Extract the (X, Y) coordinate from the center of the cell holding the provided text.  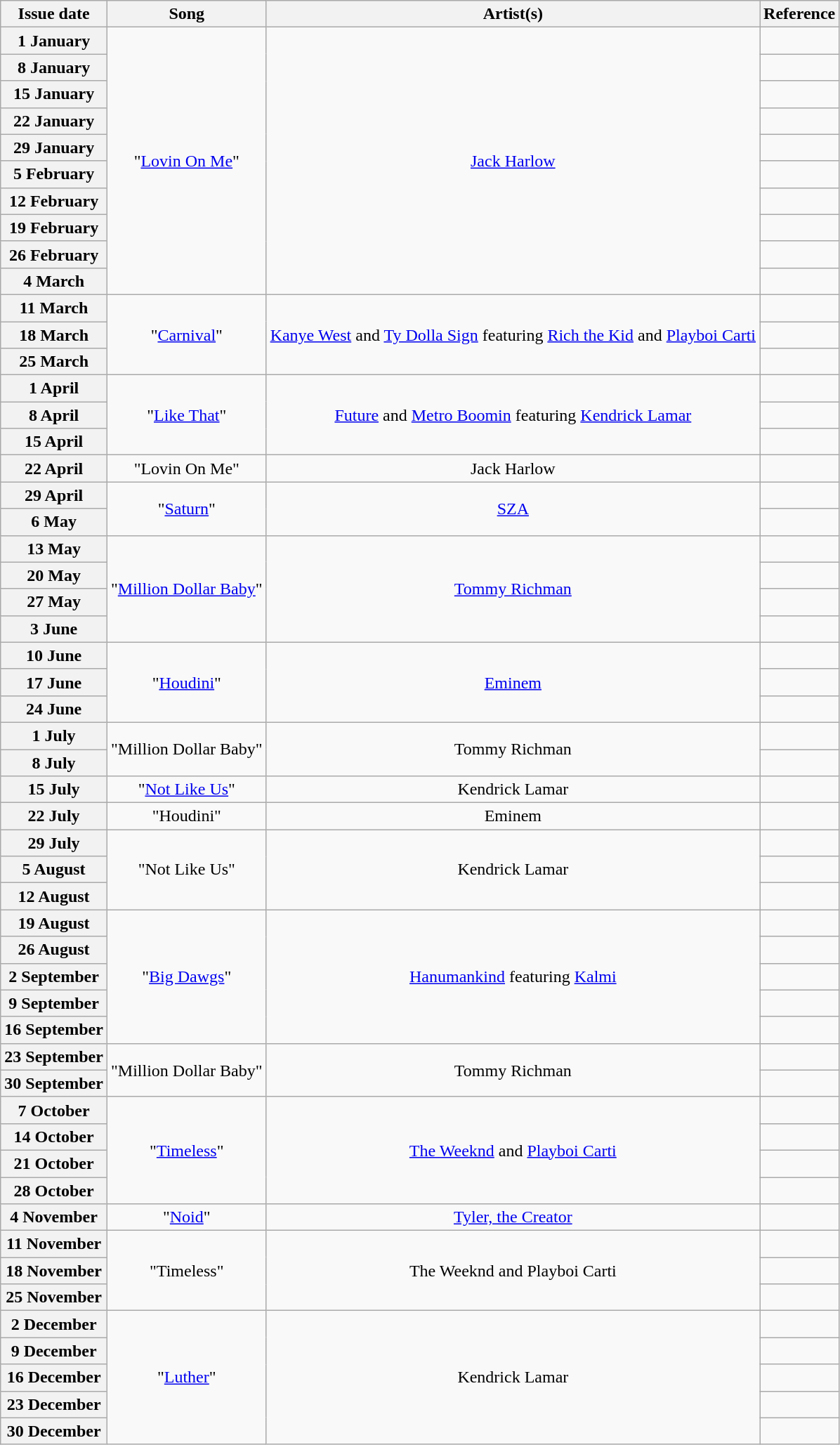
18 November (54, 1271)
5 February (54, 174)
18 March (54, 335)
16 September (54, 1030)
Kanye West and Ty Dolla Sign featuring Rich the Kid and Playboi Carti (513, 334)
8 January (54, 67)
4 March (54, 281)
8 July (54, 762)
29 April (54, 495)
SZA (513, 509)
Future and Metro Boomin featuring Kendrick Lamar (513, 415)
Tyler, the Creator (513, 1217)
29 July (54, 843)
Issue date (54, 14)
4 November (54, 1217)
"Noid" (187, 1217)
14 October (54, 1137)
19 February (54, 228)
21 October (54, 1163)
30 September (54, 1083)
23 December (54, 1404)
"Big Dawgs" (187, 976)
"Luther" (187, 1378)
Song (187, 14)
15 January (54, 94)
15 April (54, 442)
9 December (54, 1351)
22 April (54, 469)
1 April (54, 388)
"Saturn" (187, 509)
3 June (54, 629)
1 January (54, 41)
11 November (54, 1244)
20 May (54, 575)
2 September (54, 976)
5 August (54, 870)
30 December (54, 1431)
29 January (54, 148)
8 April (54, 415)
Reference (799, 14)
12 February (54, 201)
10 June (54, 655)
28 October (54, 1191)
13 May (54, 549)
12 August (54, 896)
19 August (54, 923)
24 June (54, 709)
15 July (54, 790)
7 October (54, 1110)
"Like That" (187, 415)
2 December (54, 1324)
Hanumankind featuring Kalmi (513, 976)
16 December (54, 1378)
23 September (54, 1057)
"Carnival" (187, 334)
1 July (54, 735)
22 July (54, 816)
11 March (54, 308)
25 March (54, 362)
22 January (54, 121)
27 May (54, 602)
6 May (54, 522)
9 September (54, 1003)
26 August (54, 950)
26 February (54, 254)
25 November (54, 1297)
17 June (54, 682)
Artist(s) (513, 14)
